From the cell containing the given text, extract its center point as (X, Y) coordinate. 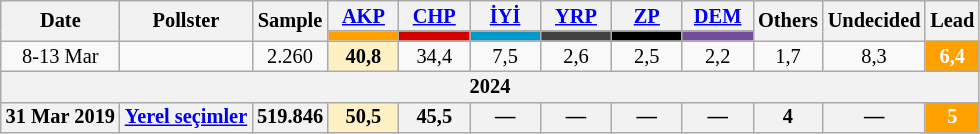
Yerel seçimler (186, 118)
40,8 (364, 56)
DEM (718, 16)
2024 (490, 86)
Others (788, 20)
34,4 (434, 56)
AKP (364, 16)
7,5 (506, 56)
Undecided (874, 20)
5 (952, 118)
4 (788, 118)
519.846 (290, 118)
1,7 (788, 56)
2.260 (290, 56)
Pollster (186, 20)
Sample (290, 20)
Lead (952, 20)
2,5 (646, 56)
31 Mar 2019 (60, 118)
2,2 (718, 56)
2,6 (576, 56)
50,5 (364, 118)
8,3 (874, 56)
6,4 (952, 56)
ZP (646, 16)
YRP (576, 16)
45,5 (434, 118)
8-13 Mar (60, 56)
Date (60, 20)
İYİ (506, 16)
CHP (434, 16)
